Capture the cell that displays the provided text and extract its (X, Y) central coordinate. 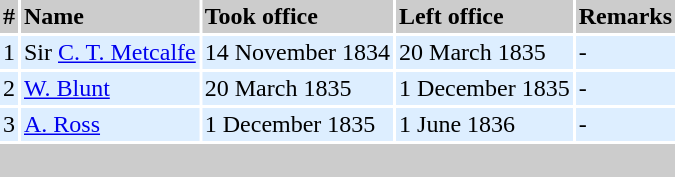
Took office (298, 16)
Remarks (626, 16)
Sir C. T. Metcalfe (110, 52)
W. Blunt (110, 88)
3 (9, 124)
2 (9, 88)
14 November 1834 (298, 52)
1 June 1836 (484, 124)
# (9, 16)
1 (9, 52)
A. Ross (110, 124)
Left office (484, 16)
Name (110, 16)
